From the cell containing the given text, extract its center point as (x, y) coordinate. 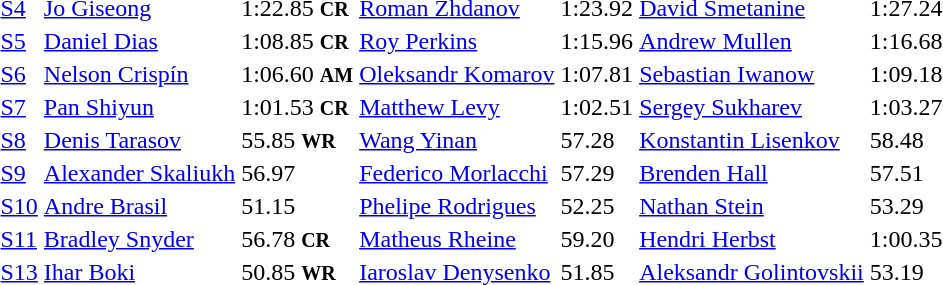
1:07.81 (597, 74)
Andrew Mullen (752, 41)
Konstantin Lisenkov (752, 140)
Brenden Hall (752, 173)
59.20 (597, 239)
56.78 CR (298, 239)
51.15 (298, 206)
1:01.53 CR (298, 107)
Hendri Herbst (752, 239)
1:15.96 (597, 41)
Nelson Crispín (139, 74)
57.28 (597, 140)
57.29 (597, 173)
Oleksandr Komarov (457, 74)
55.85 WR (298, 140)
Alexander Skaliukh (139, 173)
Sergey Sukharev (752, 107)
1:02.51 (597, 107)
1:08.85 CR (298, 41)
Federico Morlacchi (457, 173)
Pan Shiyun (139, 107)
1:06.60 AM (298, 74)
Bradley Snyder (139, 239)
Nathan Stein (752, 206)
Wang Yinan (457, 140)
Denis Tarasov (139, 140)
56.97 (298, 173)
Daniel Dias (139, 41)
Matheus Rheine (457, 239)
52.25 (597, 206)
Andre Brasil (139, 206)
Phelipe Rodrigues (457, 206)
Roy Perkins (457, 41)
Sebastian Iwanow (752, 74)
Matthew Levy (457, 107)
